Identify which cell holds the provided text, then report its (X, Y) central coordinate. 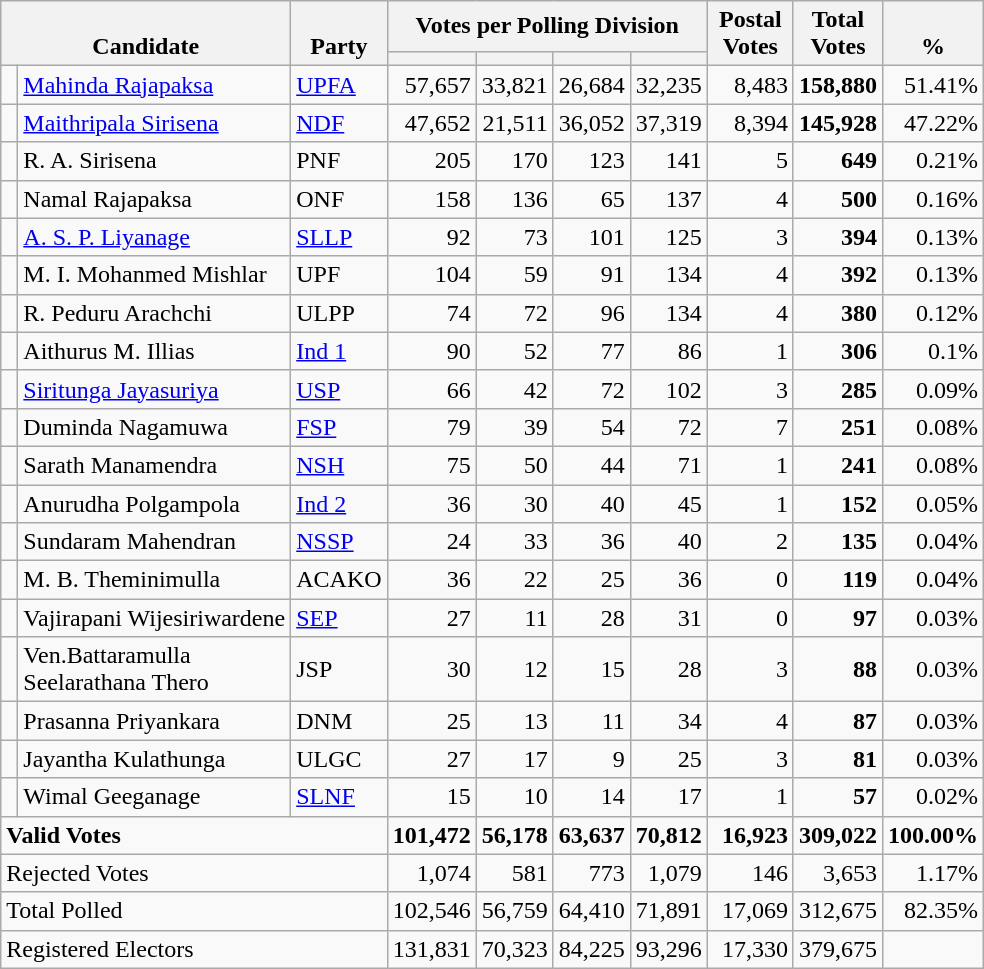
649 (838, 161)
37,319 (668, 123)
21,511 (514, 123)
96 (592, 313)
141 (668, 161)
52 (514, 351)
Prasanna Priyankara (154, 721)
NSSP (339, 542)
13 (514, 721)
12 (514, 670)
146 (750, 873)
123 (592, 161)
17,330 (750, 949)
65 (592, 199)
47.22% (932, 123)
50 (514, 465)
Anurudha Polgampola (154, 503)
10 (514, 797)
101 (592, 237)
51.41% (932, 85)
A. S. P. Liyanage (154, 237)
26,684 (592, 85)
M. B. Theminimulla (154, 580)
241 (838, 465)
70,323 (514, 949)
119 (838, 580)
22 (514, 580)
Total Polled (194, 911)
14 (592, 797)
102 (668, 389)
145,928 (838, 123)
0.09% (932, 389)
Registered Electors (194, 949)
394 (838, 237)
DNM (339, 721)
34 (668, 721)
1,079 (668, 873)
5 (750, 161)
500 (838, 199)
71 (668, 465)
SLLP (339, 237)
380 (838, 313)
84,225 (592, 949)
87 (838, 721)
312,675 (838, 911)
306 (838, 351)
581 (514, 873)
M. I. Mohanmed Mishlar (154, 275)
101,472 (432, 835)
56,759 (514, 911)
1,074 (432, 873)
57 (838, 797)
7 (750, 427)
56,178 (514, 835)
USP (339, 389)
UPF (339, 275)
ULGC (339, 759)
31 (668, 618)
136 (514, 199)
77 (592, 351)
88 (838, 670)
Rejected Votes (194, 873)
45 (668, 503)
285 (838, 389)
PNF (339, 161)
86 (668, 351)
137 (668, 199)
0.12% (932, 313)
75 (432, 465)
JSP (339, 670)
Votes per Polling Division (547, 26)
71,891 (668, 911)
64,410 (592, 911)
% (932, 34)
54 (592, 427)
773 (592, 873)
R. Peduru Arachchi (154, 313)
SLNF (339, 797)
66 (432, 389)
100.00% (932, 835)
UPFA (339, 85)
R. A. Sirisena (154, 161)
SEP (339, 618)
131,831 (432, 949)
93,296 (668, 949)
Aithurus M. Illias (154, 351)
59 (514, 275)
3,653 (838, 873)
Jayantha Kulathunga (154, 759)
Ind 2 (339, 503)
0.21% (932, 161)
73 (514, 237)
170 (514, 161)
Candidate (146, 34)
Vajirapani Wijesiriwardene (154, 618)
17,069 (750, 911)
205 (432, 161)
0.1% (932, 351)
Valid Votes (194, 835)
158,880 (838, 85)
36,052 (592, 123)
9 (592, 759)
Sarath Manamendra (154, 465)
ACAKO (339, 580)
97 (838, 618)
42 (514, 389)
24 (432, 542)
2 (750, 542)
8,394 (750, 123)
ULPP (339, 313)
125 (668, 237)
90 (432, 351)
NSH (339, 465)
0.16% (932, 199)
Sundaram Mahendran (154, 542)
91 (592, 275)
Mahinda Rajapaksa (154, 85)
1.17% (932, 873)
63,637 (592, 835)
57,657 (432, 85)
33 (514, 542)
PostalVotes (750, 34)
82.35% (932, 911)
Total Votes (838, 34)
79 (432, 427)
44 (592, 465)
NDF (339, 123)
135 (838, 542)
39 (514, 427)
251 (838, 427)
Wimal Geeganage (154, 797)
Party (339, 34)
379,675 (838, 949)
102,546 (432, 911)
104 (432, 275)
Namal Rajapaksa (154, 199)
0.05% (932, 503)
392 (838, 275)
ONF (339, 199)
70,812 (668, 835)
Siritunga Jayasuriya (154, 389)
92 (432, 237)
Ven.BattaramullaSeelarathana Thero (154, 670)
Maithripala Sirisena (154, 123)
309,022 (838, 835)
FSP (339, 427)
32,235 (668, 85)
Duminda Nagamuwa (154, 427)
8,483 (750, 85)
81 (838, 759)
47,652 (432, 123)
33,821 (514, 85)
Ind 1 (339, 351)
158 (432, 199)
74 (432, 313)
152 (838, 503)
16,923 (750, 835)
0.02% (932, 797)
